Locate the cell with the specified text and output its [X, Y] center coordinate. 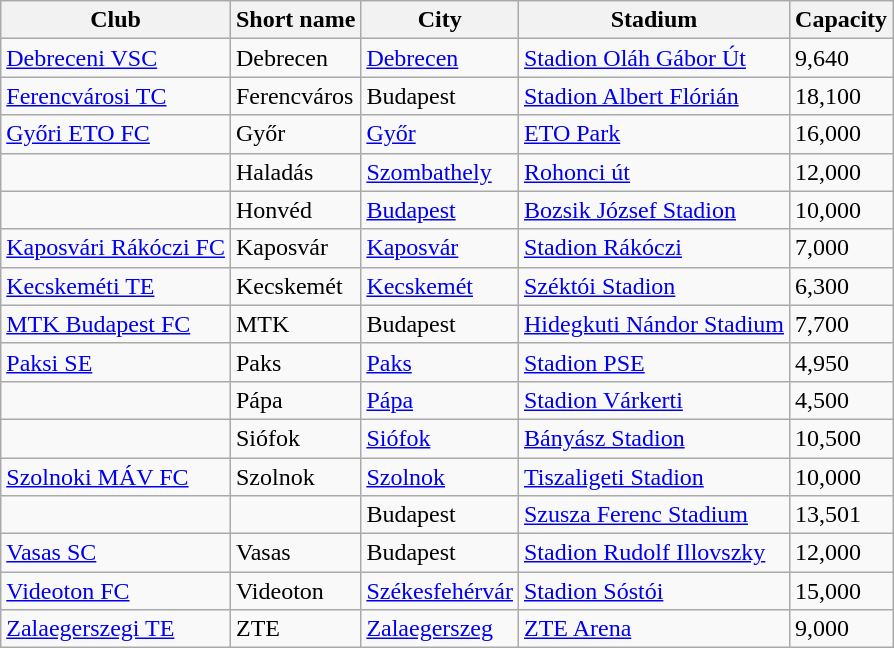
Debreceni VSC [116, 58]
Kaposvári Rákóczi FC [116, 248]
Stadion Rákóczi [654, 248]
Stadion Sóstói [654, 591]
Vasas SC [116, 553]
4,500 [842, 400]
Székesfehérvár [440, 591]
Paksi SE [116, 362]
7,000 [842, 248]
Stadion Oláh Gábor Út [654, 58]
9,000 [842, 629]
Stadium [654, 20]
Széktói Stadion [654, 286]
Bányász Stadion [654, 438]
Hidegkuti Nándor Stadium [654, 324]
15,000 [842, 591]
Zalaegerszegi TE [116, 629]
Haladás [295, 172]
Ferencvárosi TC [116, 96]
13,501 [842, 515]
Szolnoki MÁV FC [116, 477]
Zalaegerszeg [440, 629]
Videoton [295, 591]
Videoton FC [116, 591]
Stadion Rudolf Illovszky [654, 553]
9,640 [842, 58]
MTK Budapest FC [116, 324]
Stadion PSE [654, 362]
Győri ETO FC [116, 134]
7,700 [842, 324]
Stadion Albert Flórián [654, 96]
Tiszaligeti Stadion [654, 477]
Bozsik József Stadion [654, 210]
Kecskeméti TE [116, 286]
18,100 [842, 96]
Ferencváros [295, 96]
Club [116, 20]
10,500 [842, 438]
ETO Park [654, 134]
ZTE Arena [654, 629]
4,950 [842, 362]
16,000 [842, 134]
6,300 [842, 286]
Szombathely [440, 172]
Stadion Várkerti [654, 400]
Rohonci út [654, 172]
Capacity [842, 20]
Vasas [295, 553]
Szusza Ferenc Stadium [654, 515]
Short name [295, 20]
ZTE [295, 629]
MTK [295, 324]
City [440, 20]
Honvéd [295, 210]
